Detect which cell encompasses the target text, then output its [X, Y] center coordinate. 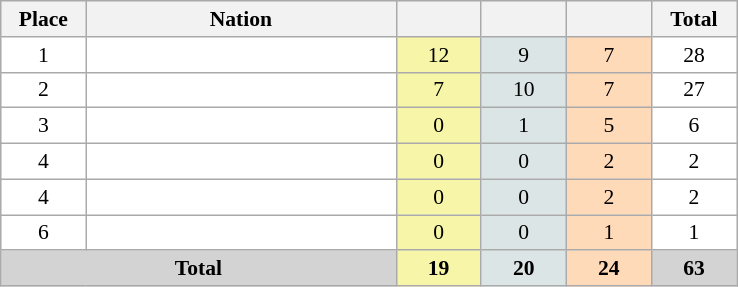
63 [694, 269]
3 [44, 126]
24 [608, 269]
20 [524, 269]
10 [524, 90]
5 [608, 126]
27 [694, 90]
19 [438, 269]
9 [524, 55]
12 [438, 55]
Place [44, 19]
28 [694, 55]
Nation [241, 19]
